Return the [X, Y] coordinate for the center point of the cell that contains the specified text.  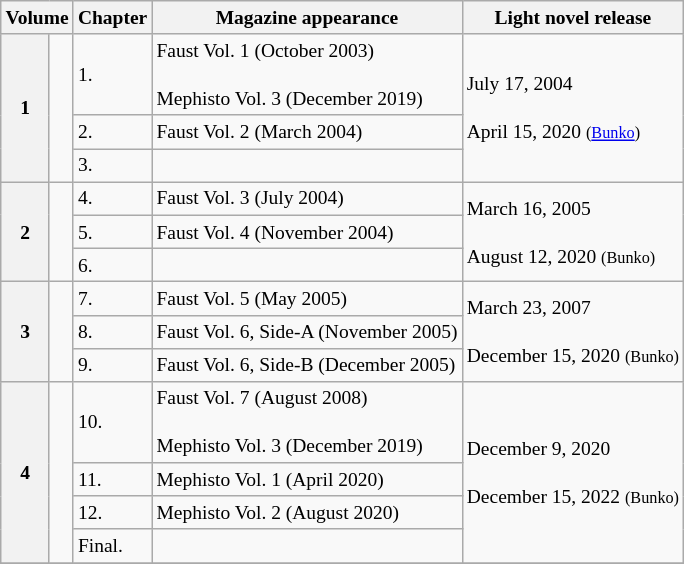
11. [112, 480]
7. [112, 298]
5. [112, 232]
Faust Vol. 7 (August 2008)Mephisto Vol. 3 (December 2019) [307, 422]
July 17, 2004April 15, 2020 (Bunko) [573, 108]
March 16, 2005August 12, 2020 (Bunko) [573, 232]
March 23, 2007December 15, 2020 (Bunko) [573, 332]
Faust Vol. 6, Side-B (December 2005) [307, 364]
December 9, 2020December 15, 2022 (Bunko) [573, 472]
4 [26, 472]
Faust Vol. 2 (March 2004) [307, 132]
Faust Vol. 6, Side-A (November 2005) [307, 332]
2 [26, 232]
Faust Vol. 5 (May 2005) [307, 298]
Mephisto Vol. 1 (April 2020) [307, 480]
3 [26, 332]
Final. [112, 546]
1. [112, 74]
8. [112, 332]
6. [112, 264]
10. [112, 422]
Faust Vol. 4 (November 2004) [307, 232]
1 [26, 108]
Light novel release [573, 18]
2. [112, 132]
Mephisto Vol. 2 (August 2020) [307, 512]
3. [112, 166]
4. [112, 198]
9. [112, 364]
Faust Vol. 1 (October 2003)Mephisto Vol. 3 (December 2019) [307, 74]
Faust Vol. 3 (July 2004) [307, 198]
Magazine appearance [307, 18]
Volume [37, 18]
Chapter [112, 18]
12. [112, 512]
